Pinpoint the cell where the given text exists, returning its (x, y) midpoint coordinate. 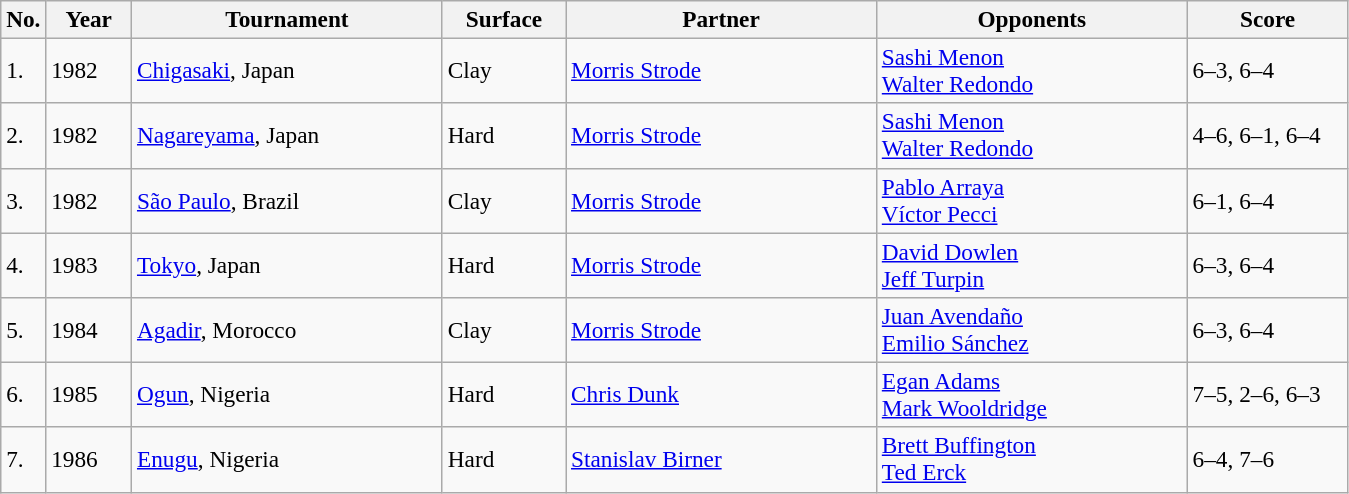
São Paulo, Brazil (288, 200)
1983 (89, 264)
Egan Adams Mark Wooldridge (1032, 394)
1986 (89, 460)
Partner (722, 19)
Score (1268, 19)
7–5, 2–6, 6–3 (1268, 394)
Tournament (288, 19)
1985 (89, 394)
Year (89, 19)
No. (24, 19)
Pablo Arraya Víctor Pecci (1032, 200)
2. (24, 136)
Stanislav Birner (722, 460)
Chigasaki, Japan (288, 70)
Surface (504, 19)
David Dowlen Jeff Turpin (1032, 264)
Nagareyama, Japan (288, 136)
Juan Avendaño Emilio Sánchez (1032, 330)
Chris Dunk (722, 394)
7. (24, 460)
Enugu, Nigeria (288, 460)
3. (24, 200)
Ogun, Nigeria (288, 394)
6–1, 6–4 (1268, 200)
Tokyo, Japan (288, 264)
1. (24, 70)
Brett Buffington Ted Erck (1032, 460)
Opponents (1032, 19)
1984 (89, 330)
6. (24, 394)
6–4, 7–6 (1268, 460)
5. (24, 330)
4–6, 6–1, 6–4 (1268, 136)
Agadir, Morocco (288, 330)
4. (24, 264)
